Return (x, y) of the center of cell containing provided text 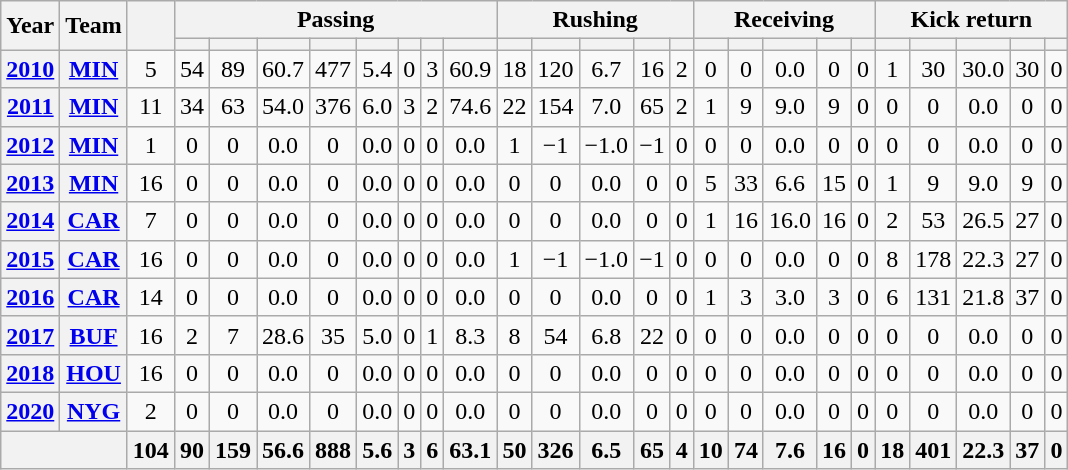
5.0 (378, 335)
5.6 (378, 449)
401 (934, 449)
7.6 (790, 449)
2018 (30, 373)
5.4 (378, 69)
33 (746, 183)
Team (94, 26)
159 (232, 449)
3.0 (790, 297)
26.5 (984, 221)
326 (556, 449)
2011 (30, 107)
104 (150, 449)
154 (556, 107)
2015 (30, 259)
BUF (94, 335)
54.0 (284, 107)
74.6 (470, 107)
2016 (30, 297)
90 (192, 449)
6.7 (606, 69)
HOU (94, 373)
2010 (30, 69)
2014 (30, 221)
53 (934, 221)
11 (150, 107)
2017 (30, 335)
15 (834, 183)
6.8 (606, 335)
16.0 (790, 221)
60.9 (470, 69)
Rushing (595, 20)
6.5 (606, 449)
6.0 (378, 107)
89 (232, 69)
63 (232, 107)
477 (334, 69)
50 (514, 449)
120 (556, 69)
2013 (30, 183)
Receiving (784, 20)
56.6 (284, 449)
34 (192, 107)
131 (934, 297)
4 (682, 449)
28.6 (284, 335)
8.3 (470, 335)
74 (746, 449)
6.6 (790, 183)
888 (334, 449)
Passing (335, 20)
178 (934, 259)
Kick return (972, 20)
2012 (30, 145)
35 (334, 335)
10 (710, 449)
21.8 (984, 297)
NYG (94, 411)
60.7 (284, 69)
63.1 (470, 449)
7.0 (606, 107)
14 (150, 297)
30.0 (984, 69)
2020 (30, 411)
376 (334, 107)
Year (30, 26)
